Identify which cell holds the provided text, then report its [X, Y] central coordinate. 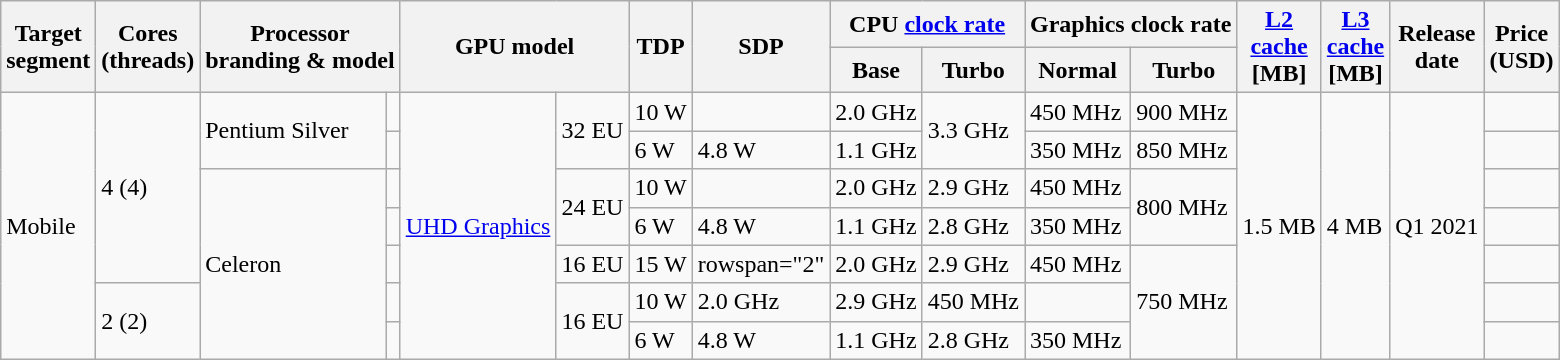
Normal [1077, 70]
32 EU [592, 131]
Processorbranding & model [300, 47]
GPU model [514, 47]
Releasedate [1437, 47]
Celeron [294, 264]
TDP [660, 47]
Cores(threads) [148, 47]
800 MHz [1184, 207]
4 MB [1355, 226]
L2cache[MB] [1279, 47]
3.3 GHz [973, 131]
Price(USD) [1522, 47]
4 (4) [148, 188]
L3cache[MB] [1355, 47]
CPU clock rate [928, 24]
rowspan="2" [761, 264]
Pentium Silver [294, 131]
850 MHz [1184, 150]
1.5 MB [1279, 226]
15 W [660, 264]
2 (2) [148, 321]
Targetsegment [48, 47]
900 MHz [1184, 112]
Graphics clock rate [1130, 24]
Base [876, 70]
UHD Graphics [478, 226]
Q1 2021 [1437, 226]
SDP [761, 47]
750 MHz [1184, 302]
Mobile [48, 226]
24 EU [592, 207]
